Return (X, Y) of the center of cell containing provided text 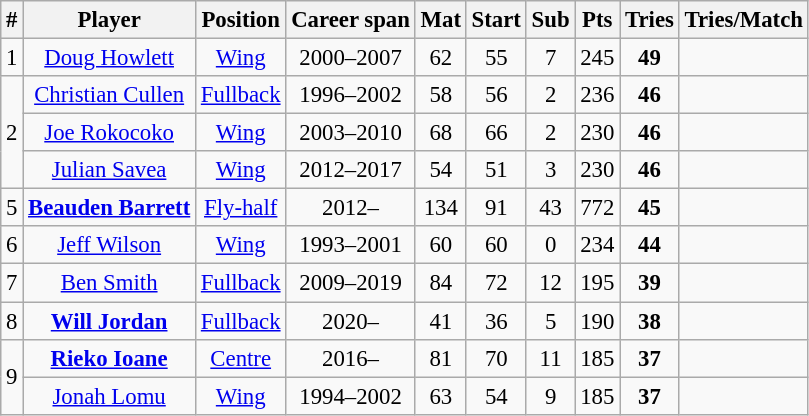
Jeff Wilson (110, 245)
Rieko Ioane (110, 358)
Julian Savea (110, 170)
Position (241, 20)
Beauden Barrett (110, 208)
Player (110, 20)
44 (650, 245)
236 (598, 95)
195 (598, 283)
2012–2017 (350, 170)
91 (496, 208)
Career span (350, 20)
41 (440, 321)
45 (650, 208)
2012– (350, 208)
Tries (650, 20)
70 (496, 358)
Start (496, 20)
6 (12, 245)
12 (550, 283)
2009–2019 (350, 283)
# (12, 20)
51 (496, 170)
Joe Rokocoko (110, 133)
66 (496, 133)
772 (598, 208)
Tries/Match (744, 20)
3 (550, 170)
38 (650, 321)
Will Jordan (110, 321)
56 (496, 95)
Pts (598, 20)
Fly-half (241, 208)
11 (550, 358)
Centre (241, 358)
36 (496, 321)
43 (550, 208)
245 (598, 58)
39 (650, 283)
234 (598, 245)
2003–2010 (350, 133)
55 (496, 58)
Mat (440, 20)
68 (440, 133)
0 (550, 245)
2020– (350, 321)
Sub (550, 20)
58 (440, 95)
1 (12, 58)
Jonah Lomu (110, 396)
Ben Smith (110, 283)
81 (440, 358)
8 (12, 321)
62 (440, 58)
Doug Howlett (110, 58)
2000–2007 (350, 58)
63 (440, 396)
Christian Cullen (110, 95)
134 (440, 208)
1994–2002 (350, 396)
72 (496, 283)
84 (440, 283)
49 (650, 58)
190 (598, 321)
2016– (350, 358)
1996–2002 (350, 95)
1993–2001 (350, 245)
